Scan for the cell matching the given text and deliver its (x, y) coordinate at center. 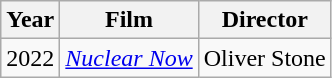
Year (30, 20)
Oliver Stone (264, 58)
Director (264, 20)
Film (129, 20)
Nuclear Now (129, 58)
2022 (30, 58)
